For the text-containing cell, return its midpoint in (X, Y) coordinate format. 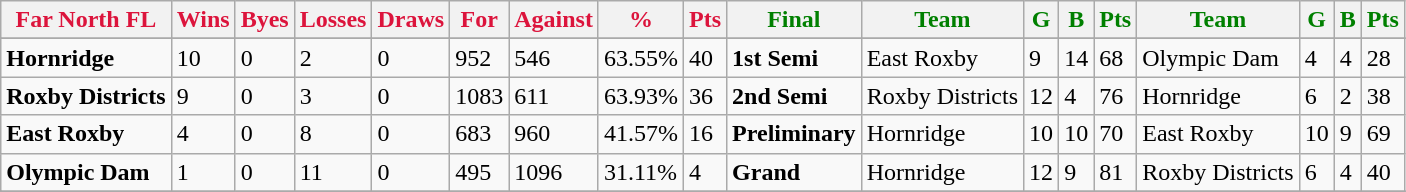
76 (1116, 96)
Preliminary (794, 134)
Far North FL (86, 20)
8 (333, 134)
36 (706, 96)
Wins (203, 20)
683 (480, 134)
Losses (333, 20)
960 (554, 134)
70 (1116, 134)
For (480, 20)
546 (554, 58)
14 (1076, 58)
Against (554, 20)
68 (1116, 58)
495 (480, 172)
1 (203, 172)
1083 (480, 96)
Draws (411, 20)
2nd Semi (794, 96)
Final (794, 20)
41.57% (640, 134)
31.11% (640, 172)
Grand (794, 172)
Byes (264, 20)
63.93% (640, 96)
1st Semi (794, 58)
69 (1382, 134)
38 (1382, 96)
% (640, 20)
611 (554, 96)
1096 (554, 172)
3 (333, 96)
16 (706, 134)
11 (333, 172)
952 (480, 58)
81 (1116, 172)
63.55% (640, 58)
28 (1382, 58)
